Pinpoint the cell where the given text exists, returning its (X, Y) midpoint coordinate. 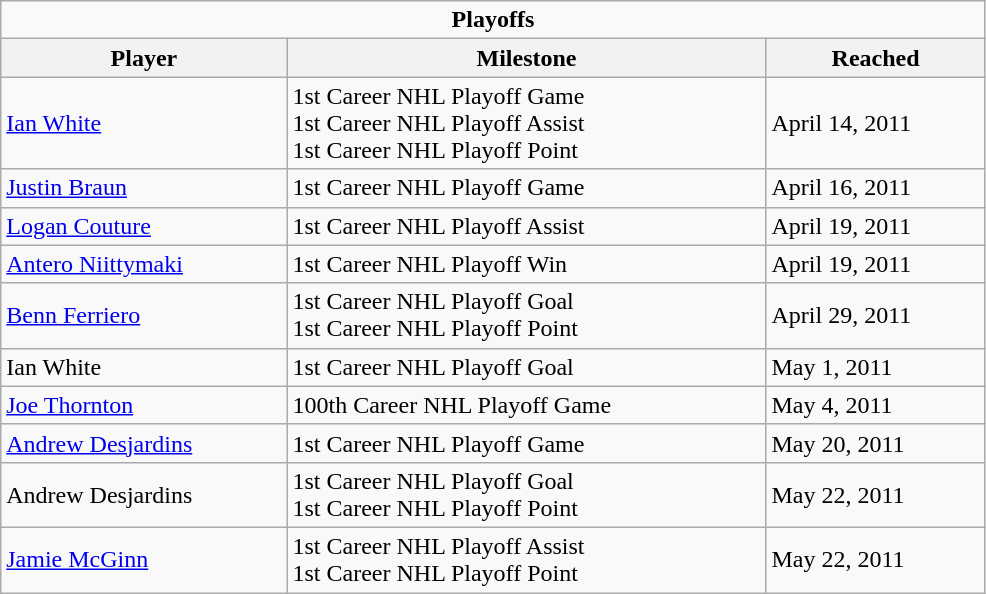
April 29, 2011 (876, 316)
May 20, 2011 (876, 443)
Reached (876, 58)
1st Career NHL Playoff Assist (526, 226)
100th Career NHL Playoff Game (526, 405)
1st Career NHL Playoff Goal (526, 367)
1st Career NHL Playoff Win (526, 264)
Joe Thornton (144, 405)
May 4, 2011 (876, 405)
Antero Niittymaki (144, 264)
April 14, 2011 (876, 123)
Logan Couture (144, 226)
Jamie McGinn (144, 560)
Playoffs (493, 20)
Justin Braun (144, 188)
Player (144, 58)
Benn Ferriero (144, 316)
April 16, 2011 (876, 188)
May 1, 2011 (876, 367)
1st Career NHL Playoff Assist1st Career NHL Playoff Point (526, 560)
Milestone (526, 58)
1st Career NHL Playoff Game1st Career NHL Playoff Assist1st Career NHL Playoff Point (526, 123)
